Determine the (X, Y) coordinate at the center of the cell enclosing the given text.  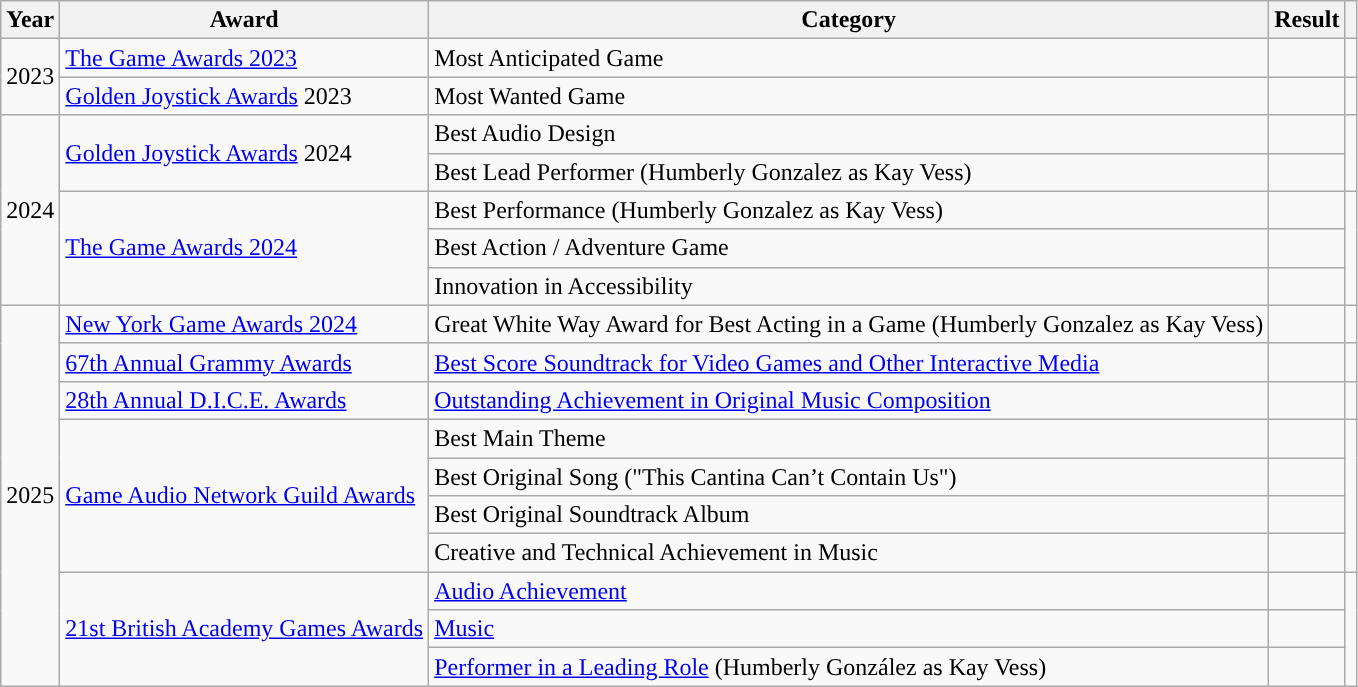
Best Performance (Humberly Gonzalez as Kay Vess) (849, 210)
Best Main Theme (849, 438)
New York Game Awards 2024 (244, 324)
28th Annual D.I.C.E. Awards (244, 400)
Innovation in Accessibility (849, 286)
Category (849, 20)
Best Original Song ("This Cantina Can’t Contain Us") (849, 477)
Most Anticipated Game (849, 58)
Creative and Technical Achievement in Music (849, 553)
Best Score Soundtrack for Video Games and Other Interactive Media (849, 362)
Best Action / Adventure Game (849, 248)
The Game Awards 2023 (244, 58)
67th Annual Grammy Awards (244, 362)
2023 (30, 77)
Best Audio Design (849, 134)
Game Audio Network Guild Awards (244, 495)
Outstanding Achievement in Original Music Composition (849, 400)
Music (849, 629)
2024 (30, 210)
Best Original Soundtrack Album (849, 515)
Performer in a Leading Role (Humberly González as Kay Vess) (849, 667)
Great White Way Award for Best Acting in a Game (Humberly Gonzalez as Kay Vess) (849, 324)
Year (30, 20)
Most Wanted Game (849, 96)
Award (244, 20)
Best Lead Performer (Humberly Gonzalez as Kay Vess) (849, 172)
Golden Joystick Awards 2023 (244, 96)
Audio Achievement (849, 591)
21st British Academy Games Awards (244, 629)
2025 (30, 496)
The Game Awards 2024 (244, 248)
Result (1307, 20)
Golden Joystick Awards 2024 (244, 153)
